Detect which cell encompasses the target text, then output its [X, Y] center coordinate. 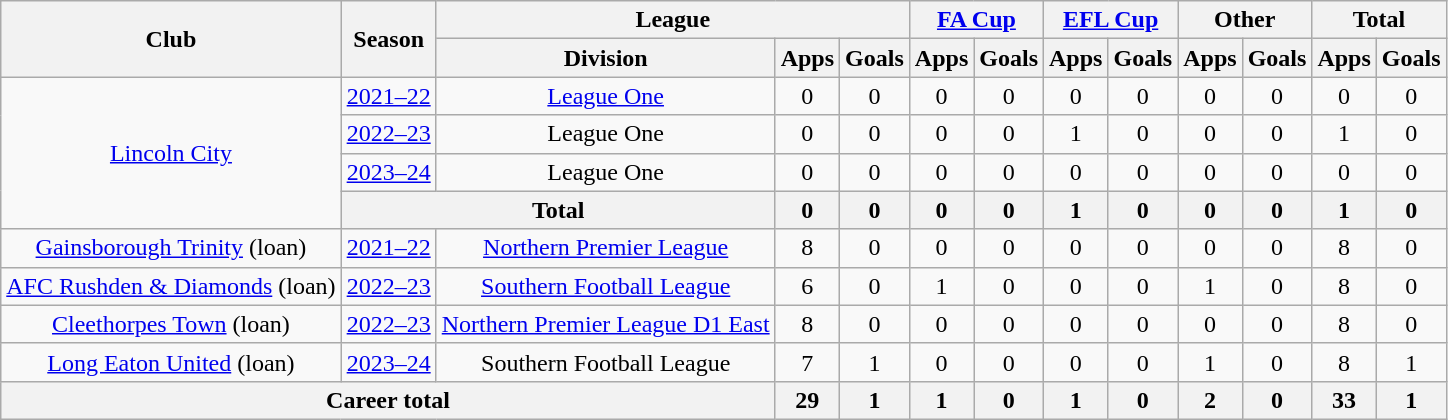
Division [606, 58]
Lincoln City [171, 153]
Cleethorpes Town (loan) [171, 324]
Gainsborough Trinity (loan) [171, 248]
7 [807, 362]
Season [388, 39]
AFC Rushden & Diamonds (loan) [171, 286]
2 [1210, 400]
29 [807, 400]
League [672, 20]
Northern Premier League [606, 248]
Other [1245, 20]
Career total [388, 400]
FA Cup [976, 20]
6 [807, 286]
Northern Premier League D1 East [606, 324]
Club [171, 39]
EFL Cup [1111, 20]
Long Eaton United (loan) [171, 362]
33 [1344, 400]
